Output the (x, y) coordinate of the center of the cell containing the given text.  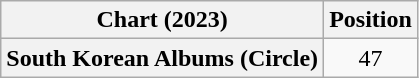
47 (371, 58)
South Korean Albums (Circle) (162, 58)
Chart (2023) (162, 20)
Position (371, 20)
